Return the (x, y) coordinate for the center point of the cell that contains the specified text.  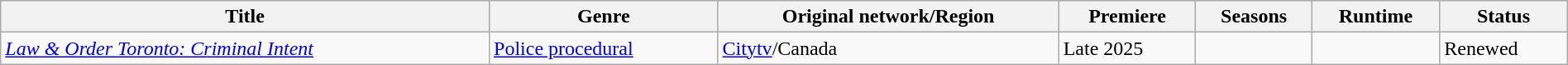
Premiere (1127, 17)
Late 2025 (1127, 48)
Original network/Region (888, 17)
Status (1503, 17)
Seasons (1254, 17)
Law & Order Toronto: Criminal Intent (245, 48)
Renewed (1503, 48)
Runtime (1376, 17)
Citytv/Canada (888, 48)
Title (245, 17)
Police procedural (604, 48)
Genre (604, 17)
